Find where the given text appears and provide that cell's center as [X, Y] coordinate. 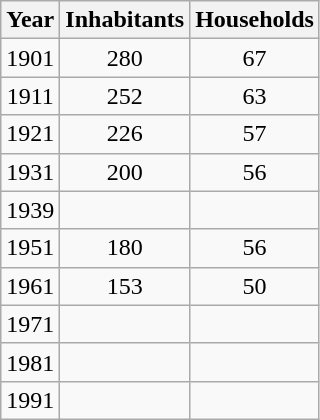
226 [125, 134]
50 [255, 286]
1901 [30, 58]
57 [255, 134]
67 [255, 58]
280 [125, 58]
1911 [30, 96]
1971 [30, 324]
Households [255, 20]
1921 [30, 134]
63 [255, 96]
252 [125, 96]
180 [125, 248]
Inhabitants [125, 20]
1951 [30, 248]
1931 [30, 172]
1991 [30, 400]
Year [30, 20]
1961 [30, 286]
200 [125, 172]
153 [125, 286]
1981 [30, 362]
1939 [30, 210]
